Identify which cell holds the provided text, then report its [x, y] central coordinate. 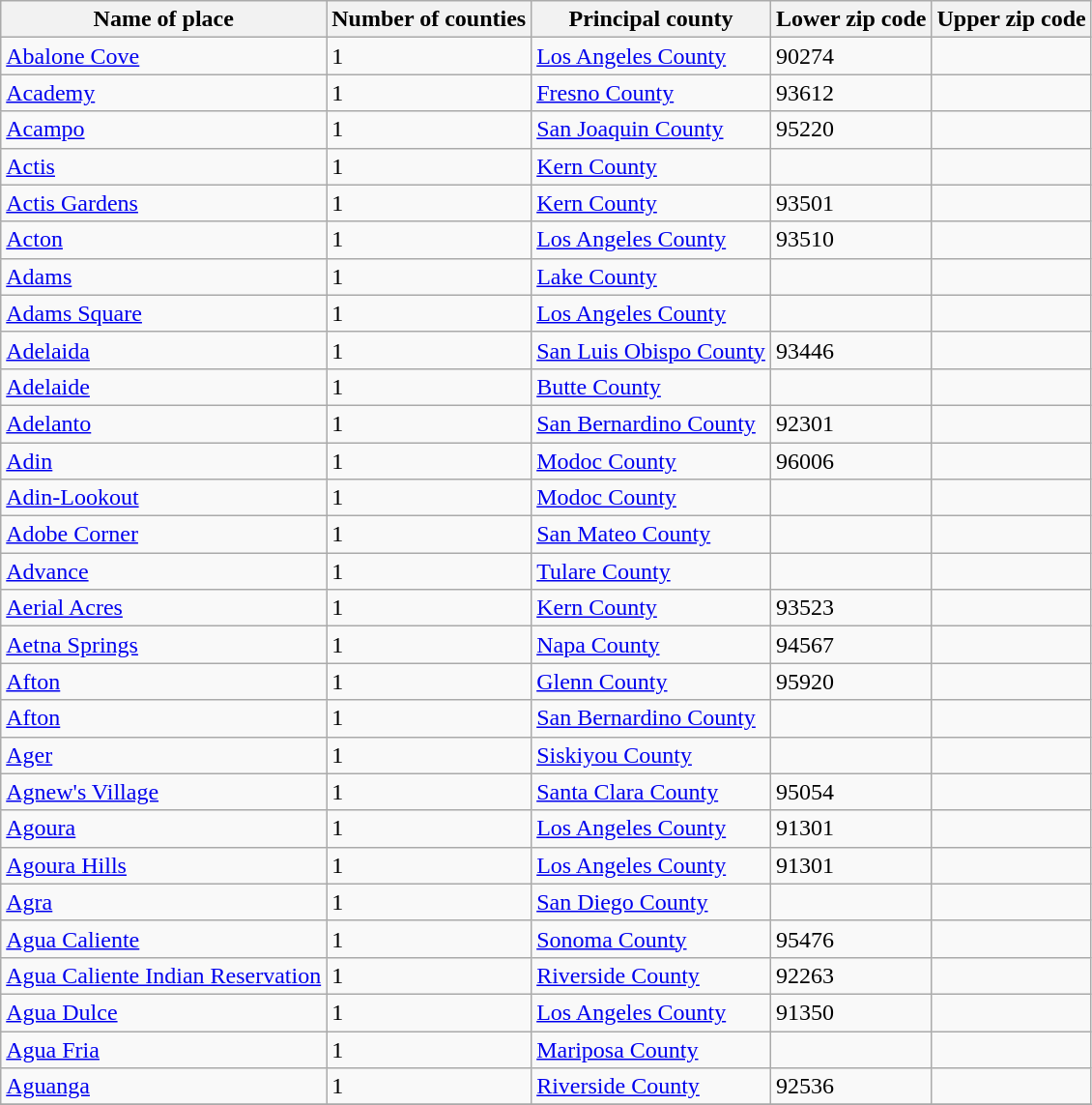
92536 [850, 1087]
90274 [850, 56]
93523 [850, 608]
Agra [164, 902]
93446 [850, 350]
93612 [850, 93]
Number of counties [429, 19]
Glenn County [651, 682]
Lake County [651, 276]
Aetna Springs [164, 645]
Adin-Lookout [164, 498]
Name of place [164, 19]
Lower zip code [850, 19]
Adobe Corner [164, 535]
Adin [164, 461]
91350 [850, 1012]
Aerial Acres [164, 608]
Ager [164, 755]
Acton [164, 240]
San Mateo County [651, 535]
Sonoma County [651, 939]
95054 [850, 792]
Adams Square [164, 313]
Agnew's Village [164, 792]
Fresno County [651, 93]
94567 [850, 645]
Academy [164, 93]
Adams [164, 276]
Advance [164, 571]
Actis Gardens [164, 203]
Acampo [164, 130]
92301 [850, 423]
Principal county [651, 19]
San Joaquin County [651, 130]
Adelaide [164, 387]
San Luis Obispo County [651, 350]
San Diego County [651, 902]
Mariposa County [651, 1049]
Adelanto [164, 423]
95476 [850, 939]
Agua Caliente Indian Reservation [164, 975]
Agoura Hills [164, 865]
96006 [850, 461]
93510 [850, 240]
Actis [164, 166]
Upper zip code [1011, 19]
Agua Dulce [164, 1012]
Siskiyou County [651, 755]
95920 [850, 682]
Tulare County [651, 571]
Agua Caliente [164, 939]
Adelaida [164, 350]
Napa County [651, 645]
Agua Fria [164, 1049]
92263 [850, 975]
95220 [850, 130]
Butte County [651, 387]
Agoura [164, 829]
Santa Clara County [651, 792]
Abalone Cove [164, 56]
Aguanga [164, 1087]
93501 [850, 203]
